Return the (X, Y) coordinate for the center point of the cell that contains the specified text.  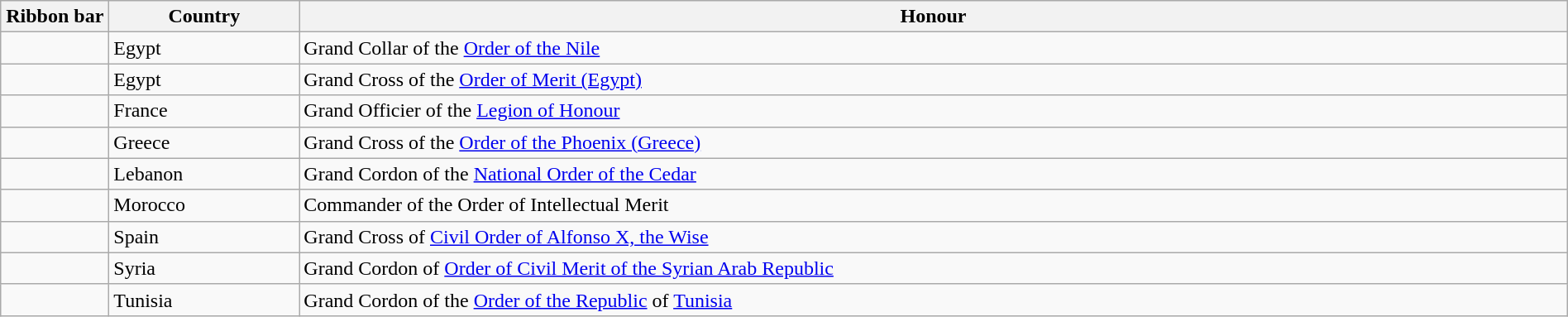
Grand Cross of Civil Order of Alfonso X, the Wise (933, 237)
France (204, 111)
Grand Cordon of Order of Civil Merit of the Syrian Arab Republic (933, 268)
Spain (204, 237)
Syria (204, 268)
Ribbon bar (55, 17)
Commander of the Order of Intellectual Merit (933, 205)
Grand Officier of the Legion of Honour (933, 111)
Grand Cordon of the Order of the Republic of Tunisia (933, 300)
Morocco (204, 205)
Honour (933, 17)
Tunisia (204, 300)
Grand Cross of the Order of Merit (Egypt) (933, 79)
Grand Cordon of the National Order of the Cedar (933, 174)
Grand Collar of the Order of the Nile (933, 48)
Country (204, 17)
Grand Cross of the Order of the Phoenix (Greece) (933, 142)
Lebanon (204, 174)
Greece (204, 142)
